Determine the (x, y) coordinate at the center of the cell enclosing the given text.  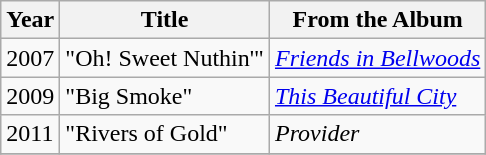
Year (30, 20)
Title (165, 20)
"Oh! Sweet Nuthin'" (165, 58)
"Rivers of Gold" (165, 134)
"Big Smoke" (165, 96)
Provider (377, 134)
This Beautiful City (377, 96)
2007 (30, 58)
From the Album (377, 20)
2009 (30, 96)
2011 (30, 134)
Friends in Bellwoods (377, 58)
